Locate the cell with the specified text and output its (X, Y) center coordinate. 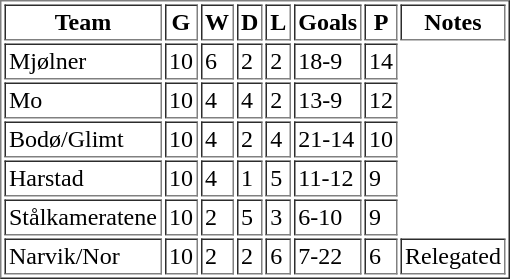
Narvik/Nor (82, 256)
6-10 (328, 218)
3 (278, 218)
G (180, 22)
Notes (452, 22)
7-22 (328, 256)
P (380, 22)
1 (249, 178)
D (249, 22)
Relegated (452, 256)
W (216, 22)
Team (82, 22)
Mo (82, 100)
21-14 (328, 140)
Mjølner (82, 62)
11-12 (328, 178)
Harstad (82, 178)
12 (380, 100)
13-9 (328, 100)
L (278, 22)
14 (380, 62)
Stålkameratene (82, 218)
18-9 (328, 62)
Goals (328, 22)
Bodø/Glimt (82, 140)
